Output the (X, Y) coordinate of the center of the cell containing the given text.  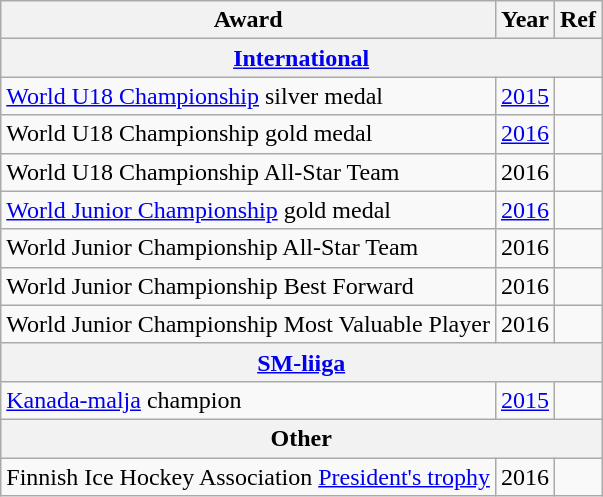
World Junior Championship All-Star Team (248, 248)
Finnish Ice Hockey Association President's trophy (248, 477)
SM-liiga (302, 362)
Year (524, 20)
Other (302, 438)
Kanada-malja champion (248, 400)
Award (248, 20)
World U18 Championship silver medal (248, 96)
World Junior Championship gold medal (248, 210)
World Junior Championship Best Forward (248, 286)
International (302, 58)
World U18 Championship All-Star Team (248, 172)
World Junior Championship Most Valuable Player (248, 324)
Ref (578, 20)
World U18 Championship gold medal (248, 134)
